Detect which cell encompasses the target text, then output its (X, Y) center coordinate. 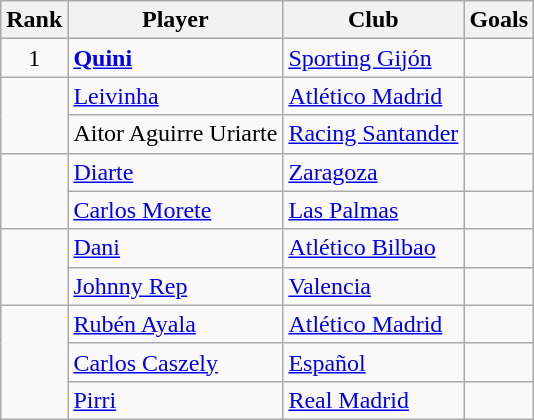
Goals (499, 20)
Diarte (176, 172)
Quini (176, 58)
Español (374, 362)
Carlos Morete (176, 210)
Johnny Rep (176, 286)
Las Palmas (374, 210)
Real Madrid (374, 400)
Racing Santander (374, 134)
Leivinha (176, 96)
Aitor Aguirre Uriarte (176, 134)
Sporting Gijón (374, 58)
Zaragoza (374, 172)
Player (176, 20)
Pirri (176, 400)
Atlético Bilbao (374, 248)
1 (34, 58)
Rank (34, 20)
Rubén Ayala (176, 324)
Valencia (374, 286)
Dani (176, 248)
Club (374, 20)
Carlos Caszely (176, 362)
